Capture the cell that displays the provided text and extract its (X, Y) central coordinate. 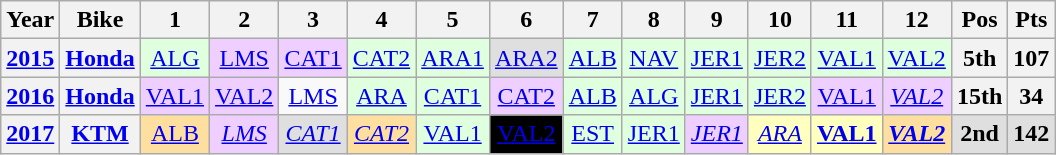
9 (716, 20)
ARA1 (453, 58)
5 (453, 20)
2016 (30, 96)
3 (313, 20)
4 (381, 20)
11 (846, 20)
ARA2 (526, 58)
5th (979, 58)
NAV (654, 58)
2017 (30, 134)
Pts (1032, 20)
1 (174, 20)
Bike (100, 20)
7 (592, 20)
2 (244, 20)
EST (592, 134)
10 (780, 20)
Pos (979, 20)
6 (526, 20)
34 (1032, 96)
KTM (100, 134)
2015 (30, 58)
12 (916, 20)
142 (1032, 134)
2nd (979, 134)
Year (30, 20)
8 (654, 20)
107 (1032, 58)
15th (979, 96)
